Detect which cell encompasses the target text, then output its [x, y] center coordinate. 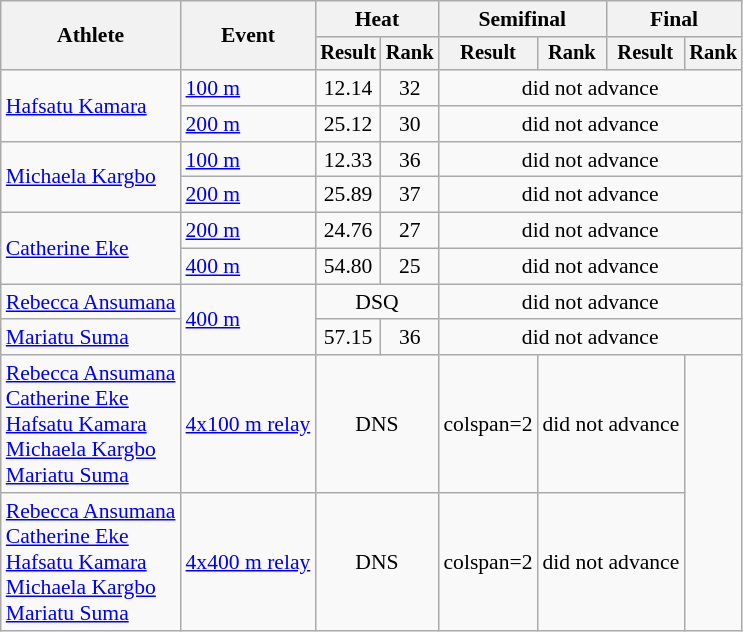
32 [410, 88]
Hafsatu Kamara [91, 106]
Event [248, 36]
Catherine Eke [91, 248]
25.12 [348, 124]
24.76 [348, 231]
30 [410, 124]
12.33 [348, 160]
27 [410, 231]
Semifinal [522, 19]
25.89 [348, 195]
57.15 [348, 338]
12.14 [348, 88]
4x400 m relay [248, 562]
Mariatu Suma [91, 338]
DSQ [376, 302]
25 [410, 267]
Athlete [91, 36]
Heat [376, 19]
37 [410, 195]
54.80 [348, 267]
4x100 m relay [248, 424]
Final [674, 19]
Rebecca Ansumana [91, 302]
Michaela Kargbo [91, 178]
